Search for the cell housing the specified text and yield its [x, y] center coordinate. 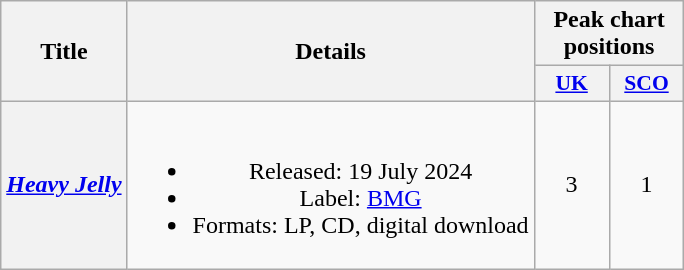
1 [646, 184]
Heavy Jelly [64, 184]
Peak chart positions [609, 34]
Title [64, 52]
UK [572, 84]
Details [330, 52]
3 [572, 184]
Released: 19 July 2024Label: BMGFormats: LP, CD, digital download [330, 184]
SCO [646, 84]
